Pinpoint the cell where the given text exists, returning its (X, Y) midpoint coordinate. 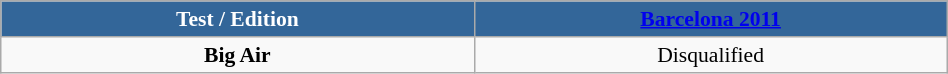
Test / Edition (238, 19)
Barcelona 2011 (710, 19)
Big Air (238, 55)
Disqualified (710, 55)
